Determine the (x, y) coordinate at the center of the cell enclosing the given text.  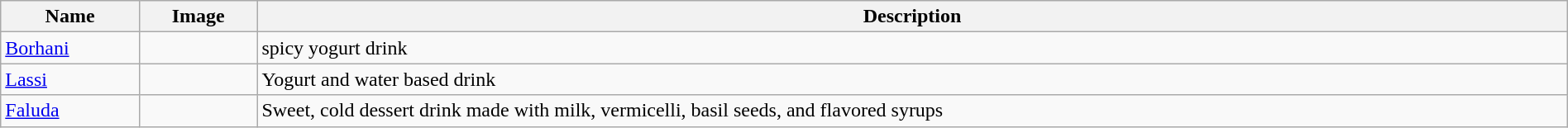
Yogurt and water based drink (912, 79)
Image (198, 17)
Lassi (70, 79)
spicy yogurt drink (912, 48)
Description (912, 17)
Faluda (70, 111)
Sweet, cold dessert drink made with milk, vermicelli, basil seeds, and flavored syrups (912, 111)
Name (70, 17)
Borhani (70, 48)
